From the cell containing the given text, extract its center point as [X, Y] coordinate. 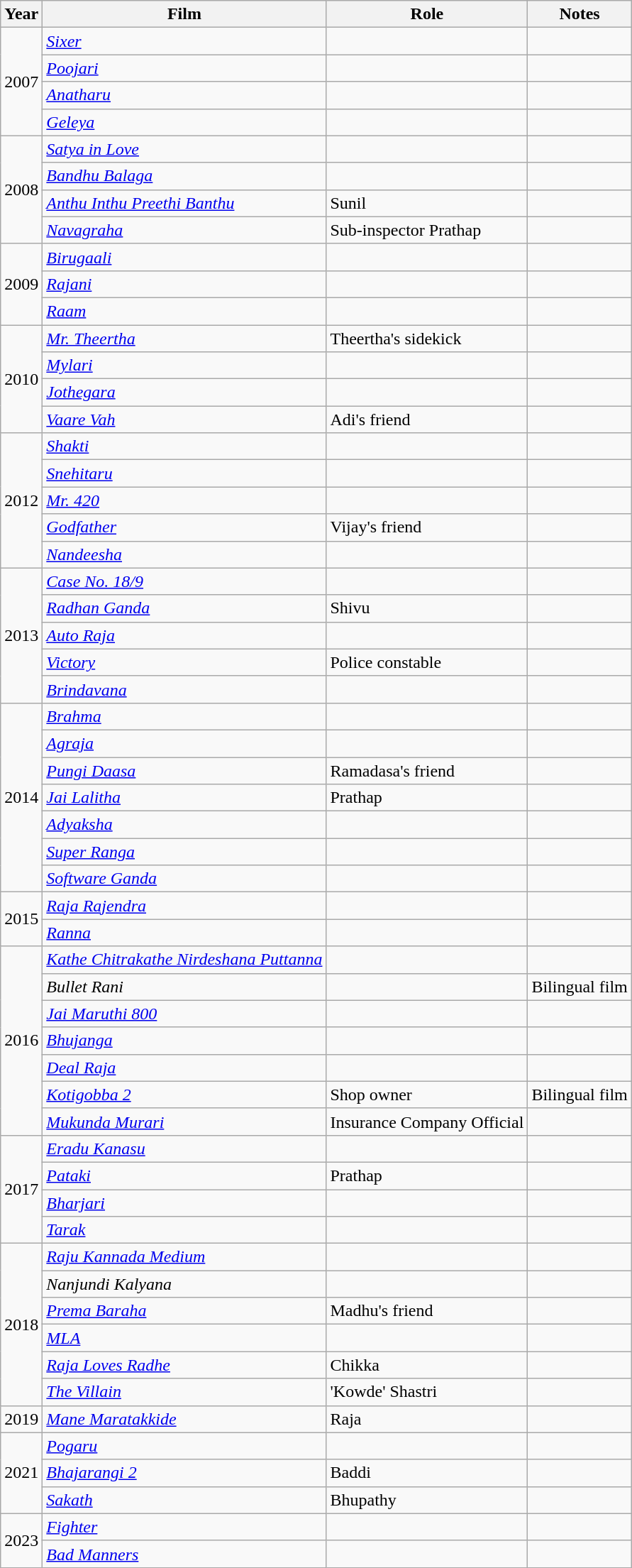
Rajani [184, 284]
Chikka [427, 1365]
Birugaali [184, 257]
2019 [21, 1419]
2007 [21, 82]
Navagraha [184, 230]
Mr. 420 [184, 500]
Shop owner [427, 1095]
Auto Raja [184, 635]
Pogaru [184, 1446]
2014 [21, 797]
Agraja [184, 743]
Shakti [184, 446]
Kathe Chitrakathe Nirdeshana Puttanna [184, 960]
Nanjundi Kalyana [184, 1284]
Film [184, 14]
Sub-inspector Prathap [427, 230]
Jai Lalitha [184, 798]
Shivu [427, 608]
Raju Kannada Medium [184, 1257]
Geleya [184, 122]
2009 [21, 284]
Madhu's friend [427, 1311]
Brahma [184, 716]
Kotigobba 2 [184, 1095]
2018 [21, 1325]
Super Ranga [184, 852]
Brindavana [184, 689]
2008 [21, 190]
Bhupathy [427, 1500]
Theertha's sidekick [427, 339]
Bhajarangi 2 [184, 1473]
Role [427, 14]
Nandeesha [184, 554]
Vijay's friend [427, 527]
Baddi [427, 1473]
Mukunda Murari [184, 1122]
Pataki [184, 1175]
Fighter [184, 1527]
Ramadasa's friend [427, 770]
Mr. Theertha [184, 339]
Eradu Kanasu [184, 1148]
Bharjari [184, 1203]
Notes [580, 14]
Sunil [427, 203]
Sakath [184, 1500]
Victory [184, 662]
Year [21, 14]
Bullet Rani [184, 987]
Godfather [184, 527]
2023 [21, 1540]
Deal Raja [184, 1068]
'Kowde' Shastri [427, 1392]
Jothegara [184, 393]
Police constable [427, 662]
Vaare Vah [184, 420]
Snehitaru [184, 473]
Bad Manners [184, 1554]
Raam [184, 311]
Anatharu [184, 95]
Satya in Love [184, 149]
2021 [21, 1473]
Bhujanga [184, 1041]
Poojari [184, 68]
2013 [21, 635]
2016 [21, 1041]
2010 [21, 379]
Raja Rajendra [184, 906]
Anthu Inthu Preethi Banthu [184, 203]
Raja Loves Radhe [184, 1365]
MLA [184, 1338]
Adyaksha [184, 825]
Mylari [184, 366]
Ranna [184, 933]
Tarak [184, 1230]
Insurance Company Official [427, 1122]
The Villain [184, 1392]
2015 [21, 919]
Sixer [184, 41]
Pungi Daasa [184, 770]
Case No. 18/9 [184, 581]
Jai Maruthi 800 [184, 1014]
Mane Maratakkide [184, 1419]
Radhan Ganda [184, 608]
Prema Baraha [184, 1311]
Adi's friend [427, 420]
Bandhu Balaga [184, 176]
Raja [427, 1419]
Software Ganda [184, 879]
2012 [21, 500]
2017 [21, 1189]
